Find where the given text appears and provide that cell's center as (x, y) coordinate. 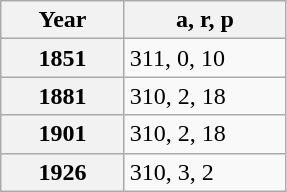
311, 0, 10 (204, 58)
1851 (63, 58)
Year (63, 20)
1881 (63, 96)
a, r, p (204, 20)
1901 (63, 134)
1926 (63, 172)
310, 3, 2 (204, 172)
